For the text-containing cell, return its midpoint in (X, Y) coordinate format. 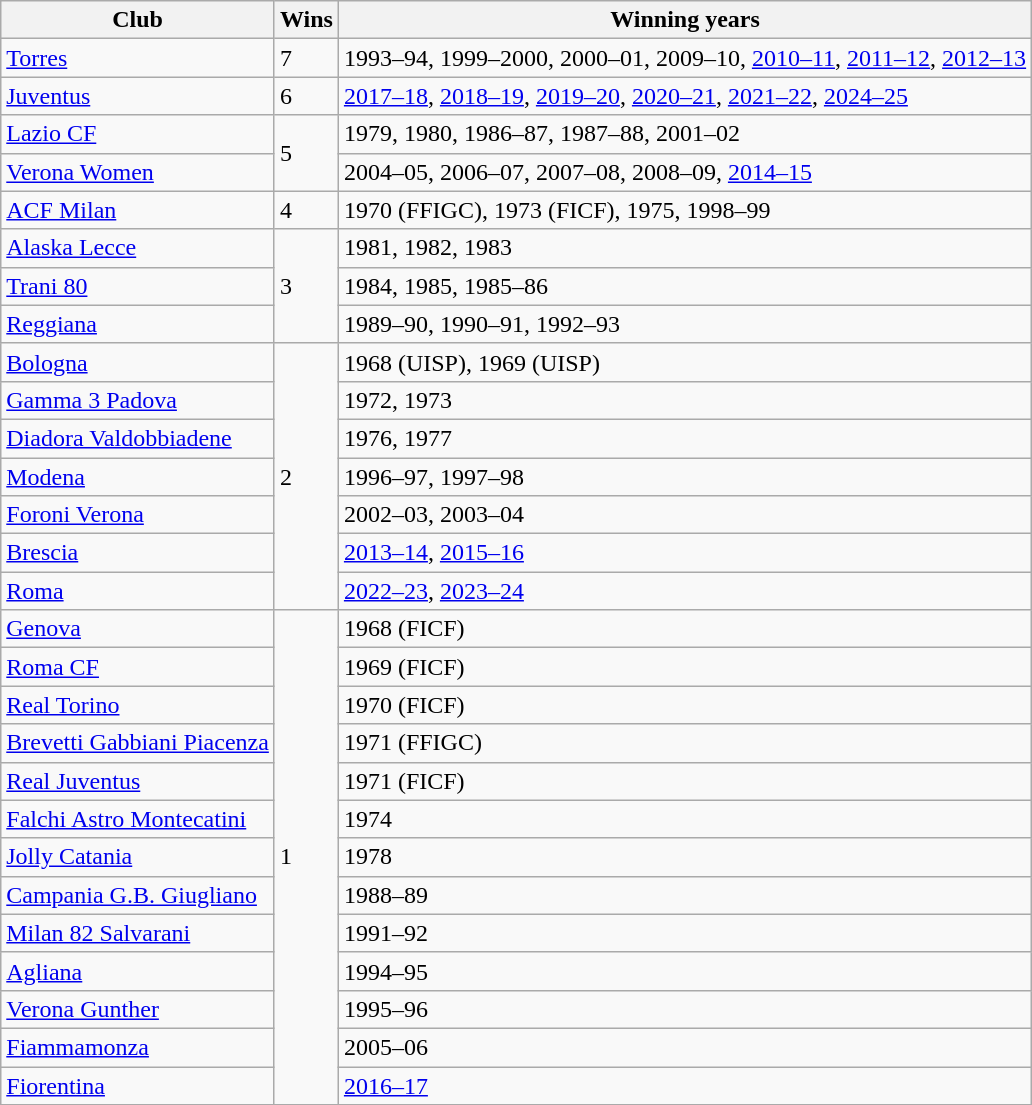
Real Juventus (138, 781)
1984, 1985, 1985–86 (684, 286)
3 (306, 286)
1968 (FICF) (684, 629)
4 (306, 210)
1972, 1973 (684, 400)
Diadora Valdobbiadene (138, 438)
1970 (FFIGC), 1973 (FICF), 1975, 1998–99 (684, 210)
Club (138, 20)
Milan 82 Salvarani (138, 933)
2005–06 (684, 1047)
Genova (138, 629)
Falchi Astro Montecatini (138, 819)
Winning years (684, 20)
Trani 80 (138, 286)
1988–89 (684, 895)
1993–94, 1999–2000, 2000–01, 2009–10, 2010–11, 2011–12, 2012–13 (684, 58)
1971 (FFIGC) (684, 743)
1989–90, 1990–91, 1992–93 (684, 324)
Verona Gunther (138, 1009)
Campania G.B. Giugliano (138, 895)
Alaska Lecce (138, 248)
2016–17 (684, 1085)
Bologna (138, 362)
1996–97, 1997–98 (684, 477)
ACF Milan (138, 210)
1978 (684, 857)
Fiorentina (138, 1085)
Verona Women (138, 172)
2017–18, 2018–19, 2019–20, 2020–21, 2021–22, 2024–25 (684, 96)
Roma CF (138, 667)
2013–14, 2015–16 (684, 553)
Juventus (138, 96)
5 (306, 153)
1981, 1982, 1983 (684, 248)
1970 (FICF) (684, 705)
7 (306, 58)
1995–96 (684, 1009)
1994–95 (684, 971)
Wins (306, 20)
Gamma 3 Padova (138, 400)
1976, 1977 (684, 438)
2002–03, 2003–04 (684, 515)
Torres (138, 58)
Jolly Catania (138, 857)
1 (306, 858)
1968 (UISP), 1969 (UISP) (684, 362)
1974 (684, 819)
2022–23, 2023–24 (684, 591)
1971 (FICF) (684, 781)
Modena (138, 477)
6 (306, 96)
2 (306, 476)
Agliana (138, 971)
Reggiana (138, 324)
Foroni Verona (138, 515)
2004–05, 2006–07, 2007–08, 2008–09, 2014–15 (684, 172)
Brescia (138, 553)
Real Torino (138, 705)
1969 (FICF) (684, 667)
1979, 1980, 1986–87, 1987–88, 2001–02 (684, 134)
Roma (138, 591)
1991–92 (684, 933)
Brevetti Gabbiani Piacenza (138, 743)
Lazio CF (138, 134)
Fiammamonza (138, 1047)
